For the text-containing cell, return its midpoint in [x, y] coordinate format. 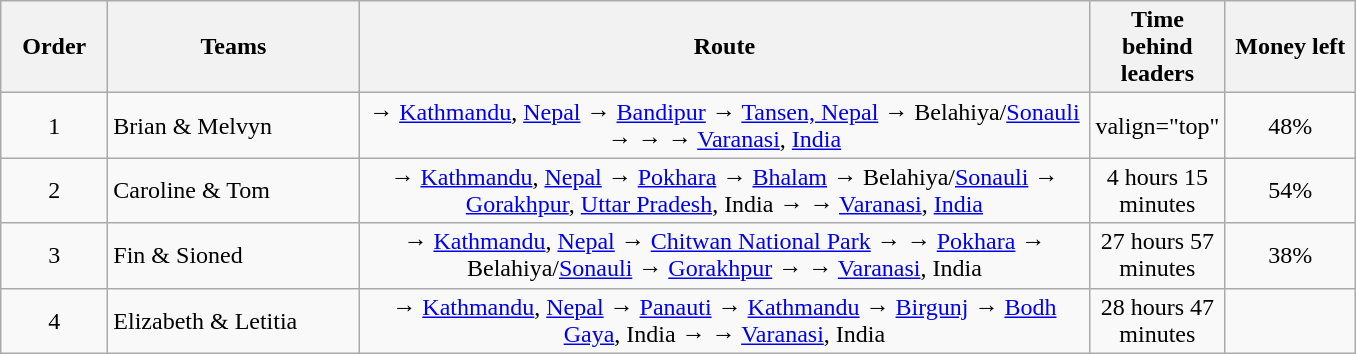
Caroline & Tom [234, 190]
4 [54, 320]
Time behind leaders [1158, 47]
54% [1290, 190]
Elizabeth & Letitia [234, 320]
2 [54, 190]
27 hours 57 minutes [1158, 256]
valign="top" [1158, 126]
Order [54, 47]
Fin & Sioned [234, 256]
38% [1290, 256]
28 hours 47 minutes [1158, 320]
Teams [234, 47]
1 [54, 126]
Route [724, 47]
→ Kathmandu, Nepal → Chitwan National Park → → Pokhara → Belahiya/Sonauli → Gorakhpur → → Varanasi, India [724, 256]
→ Kathmandu, Nepal → Panauti → Kathmandu → Birgunj → Bodh Gaya, India → → Varanasi, India [724, 320]
Money left [1290, 47]
→ Kathmandu, Nepal → Bandipur → Tansen, Nepal → Belahiya/Sonauli → → → Varanasi, India [724, 126]
3 [54, 256]
48% [1290, 126]
4 hours 15 minutes [1158, 190]
→ Kathmandu, Nepal → Pokhara → Bhalam → Belahiya/Sonauli → Gorakhpur, Uttar Pradesh, India → → Varanasi, India [724, 190]
Brian & Melvyn [234, 126]
